Output the (x, y) coordinate of the center of the cell containing the given text.  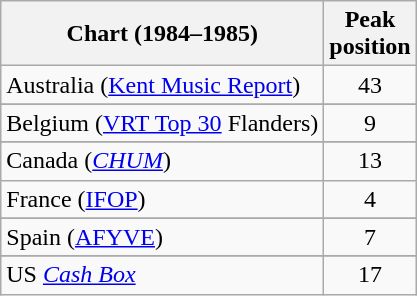
Spain (AFYVE) (162, 237)
Chart (1984–1985) (162, 34)
France (IFOP) (162, 199)
7 (370, 237)
Australia (Kent Music Report) (162, 85)
US Cash Box (162, 275)
Canada (CHUM) (162, 161)
13 (370, 161)
17 (370, 275)
Peakposition (370, 34)
Belgium (VRT Top 30 Flanders) (162, 123)
43 (370, 85)
4 (370, 199)
9 (370, 123)
